Determine the [x, y] coordinate at the center of the cell enclosing the given text.  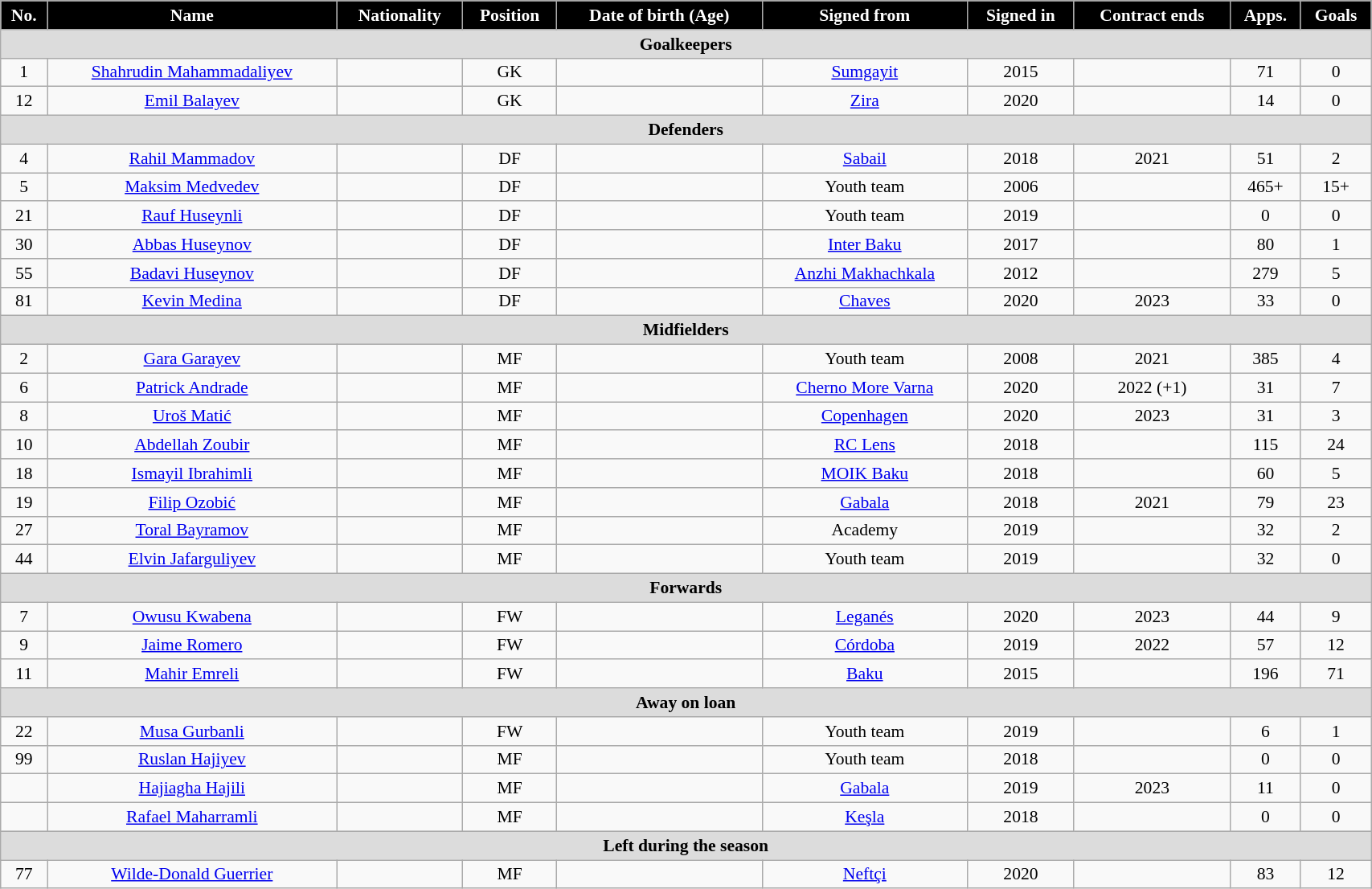
465+ [1265, 187]
Keşla [865, 817]
24 [1336, 445]
No. [24, 15]
77 [24, 875]
Shahrudin Mahammadaliyev [192, 72]
Rauf Huseynli [192, 216]
33 [1265, 301]
Musa Gurbanli [192, 731]
10 [24, 445]
81 [24, 301]
Position [510, 15]
22 [24, 731]
Name [192, 15]
2012 [1021, 273]
79 [1265, 502]
Toral Bayramov [192, 531]
8 [24, 416]
Sabail [865, 158]
Rafael Maharramli [192, 817]
Defenders [686, 130]
19 [24, 502]
Sumgayit [865, 72]
3 [1336, 416]
Midfielders [686, 330]
14 [1265, 101]
RC Lens [865, 445]
60 [1265, 473]
Goals [1336, 15]
2022 (+1) [1152, 387]
Badavi Huseynov [192, 273]
196 [1265, 674]
2017 [1021, 244]
Kevin Medina [192, 301]
Cherno More Varna [865, 387]
18 [24, 473]
55 [24, 273]
2022 [1152, 645]
Rahil Mammadov [192, 158]
Copenhagen [865, 416]
Ismayil Ibrahimli [192, 473]
Jaime Romero [192, 645]
Contract ends [1152, 15]
Owusu Kwabena [192, 617]
Zira [865, 101]
Uroš Matić [192, 416]
Left during the season [686, 846]
Forwards [686, 588]
Gara Garayev [192, 359]
Goalkeepers [686, 44]
Córdoba [865, 645]
385 [1265, 359]
Patrick Andrade [192, 387]
Mahir Emreli [192, 674]
21 [24, 216]
Baku [865, 674]
15+ [1336, 187]
Apps. [1265, 15]
Abbas Huseynov [192, 244]
Wilde-Donald Guerrier [192, 875]
279 [1265, 273]
57 [1265, 645]
27 [24, 531]
Emil Balayev [192, 101]
Nationality [400, 15]
Maksim Medvedev [192, 187]
Academy [865, 531]
23 [1336, 502]
Date of birth (Age) [659, 15]
MOIK Baku [865, 473]
Leganés [865, 617]
Inter Baku [865, 244]
80 [1265, 244]
30 [24, 244]
2008 [1021, 359]
Elvin Jafarguliyev [192, 559]
Hajiagha Hajili [192, 789]
Away on loan [686, 703]
Abdellah Zoubir [192, 445]
Neftçi [865, 875]
51 [1265, 158]
Anzhi Makhachkala [865, 273]
Ruslan Hajiyev [192, 760]
83 [1265, 875]
Signed in [1021, 15]
Chaves [865, 301]
115 [1265, 445]
Signed from [865, 15]
2006 [1021, 187]
99 [24, 760]
Filip Ozobić [192, 502]
